Find where the given text appears and provide that cell's center as (X, Y) coordinate. 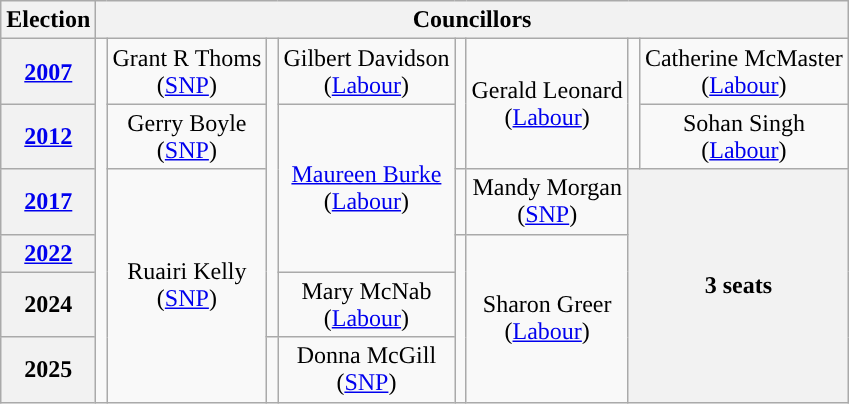
Mary McNab(Labour) (366, 304)
Maureen Burke(Labour) (366, 188)
Ruairi Kelly(SNP) (187, 286)
Councillors (472, 20)
Gilbert Davidson(Labour) (366, 72)
2012 (48, 136)
Sohan Singh(Labour) (744, 136)
Election (48, 20)
Gerald Leonard(Labour) (547, 104)
Mandy Morgan(SNP) (547, 202)
3 seats (738, 286)
2024 (48, 304)
2007 (48, 72)
2025 (48, 370)
Catherine McMaster(Labour) (744, 72)
Grant R Thoms(SNP) (187, 72)
2017 (48, 202)
Gerry Boyle(SNP) (187, 136)
Sharon Greer(Labour) (547, 318)
Donna McGill(SNP) (366, 370)
2022 (48, 253)
